Pinpoint the cell where the given text exists, returning its (X, Y) midpoint coordinate. 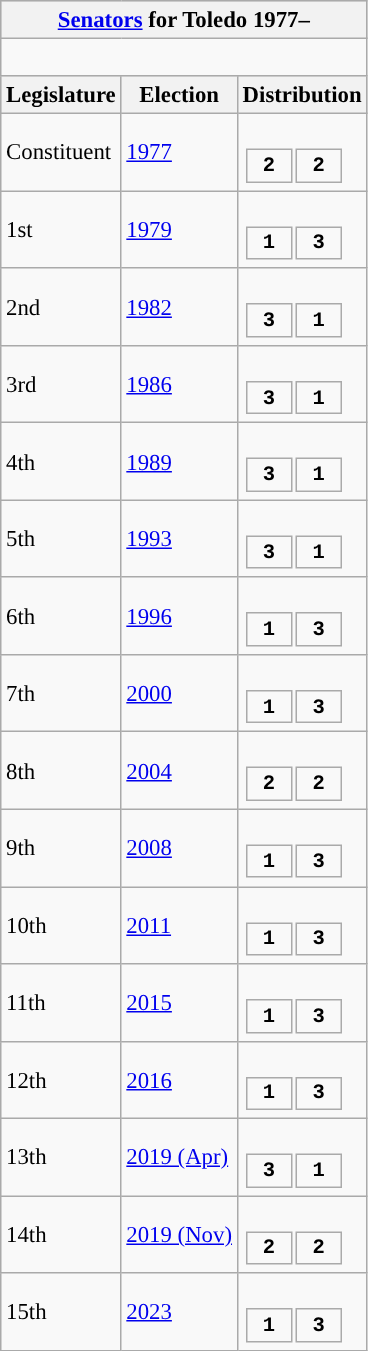
2019 (Apr) (179, 1158)
9th (61, 848)
2008 (179, 848)
1996 (179, 616)
6th (61, 616)
2016 (179, 1080)
3rd (61, 384)
2015 (179, 1002)
1977 (179, 152)
1979 (179, 230)
1st (61, 230)
4th (61, 462)
2023 (179, 1312)
Distribution (302, 95)
2000 (179, 694)
14th (61, 1234)
Election (179, 95)
1989 (179, 462)
13th (61, 1158)
2nd (61, 306)
1982 (179, 306)
5th (61, 538)
Legislature (61, 95)
2011 (179, 926)
1993 (179, 538)
2019 (Nov) (179, 1234)
10th (61, 926)
15th (61, 1312)
7th (61, 694)
Senators for Toledo 1977– (184, 20)
11th (61, 1002)
1986 (179, 384)
12th (61, 1080)
2004 (179, 770)
Constituent (61, 152)
8th (61, 770)
